Scan for the cell matching the given text and deliver its (x, y) coordinate at center. 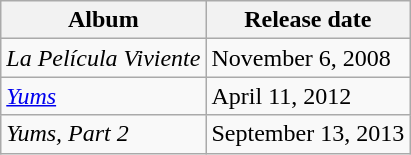
September 13, 2013 (308, 134)
Album (104, 20)
Release date (308, 20)
November 6, 2008 (308, 58)
April 11, 2012 (308, 96)
Yums, Part 2 (104, 134)
La Película Viviente (104, 58)
Yums (104, 96)
